Detect which cell encompasses the target text, then output its [x, y] center coordinate. 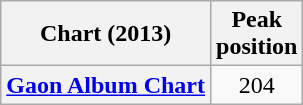
Gaon Album Chart [106, 85]
Chart (2013) [106, 34]
Peakposition [257, 34]
204 [257, 85]
